Return the (x, y) coordinate for the center point of the cell that contains the specified text.  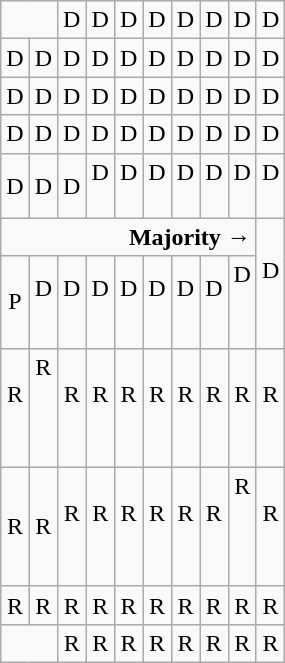
P (15, 302)
Majority → (129, 237)
